Locate the cell with the specified text and output its (X, Y) center coordinate. 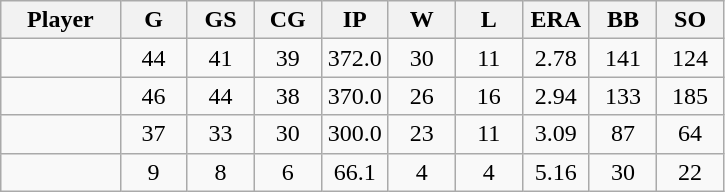
8 (220, 172)
3.09 (556, 134)
372.0 (354, 58)
G (154, 20)
16 (488, 96)
64 (690, 134)
37 (154, 134)
87 (622, 134)
26 (422, 96)
GS (220, 20)
23 (422, 134)
Player (60, 20)
9 (154, 172)
CG (288, 20)
124 (690, 58)
38 (288, 96)
185 (690, 96)
141 (622, 58)
6 (288, 172)
2.78 (556, 58)
33 (220, 134)
370.0 (354, 96)
41 (220, 58)
133 (622, 96)
IP (354, 20)
66.1 (354, 172)
39 (288, 58)
L (488, 20)
W (422, 20)
ERA (556, 20)
5.16 (556, 172)
300.0 (354, 134)
BB (622, 20)
46 (154, 96)
22 (690, 172)
SO (690, 20)
2.94 (556, 96)
